From the cell containing the given text, extract its center point as [x, y] coordinate. 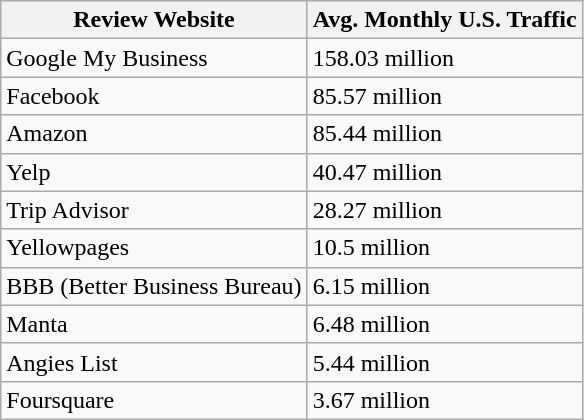
Foursquare [154, 400]
Review Website [154, 20]
Yelp [154, 172]
BBB (Better Business Bureau) [154, 286]
Avg. Monthly U.S. Traffic [444, 20]
3.67 million [444, 400]
5.44 million [444, 362]
6.15 million [444, 286]
Trip Advisor [154, 210]
Yellowpages [154, 248]
6.48 million [444, 324]
Facebook [154, 96]
Manta [154, 324]
Angies List [154, 362]
85.44 million [444, 134]
28.27 million [444, 210]
10.5 million [444, 248]
40.47 million [444, 172]
158.03 million [444, 58]
Google My Business [154, 58]
Amazon [154, 134]
85.57 million [444, 96]
